Determine the (X, Y) coordinate at the center of the cell enclosing the given text.  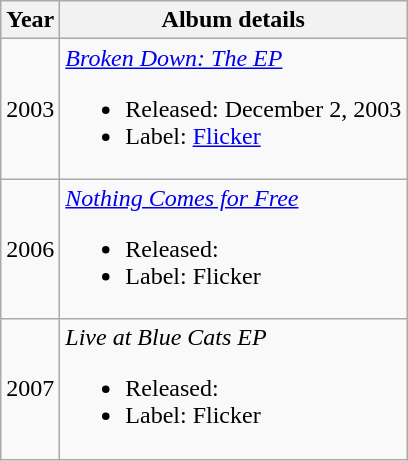
2006 (30, 249)
2007 (30, 389)
2003 (30, 109)
Live at Blue Cats EPReleased:Label: Flicker (234, 389)
Nothing Comes for FreeReleased:Label: Flicker (234, 249)
Album details (234, 20)
Year (30, 20)
Broken Down: The EPReleased: December 2, 2003Label: Flicker (234, 109)
